Output the [X, Y] coordinate of the center of the cell containing the given text.  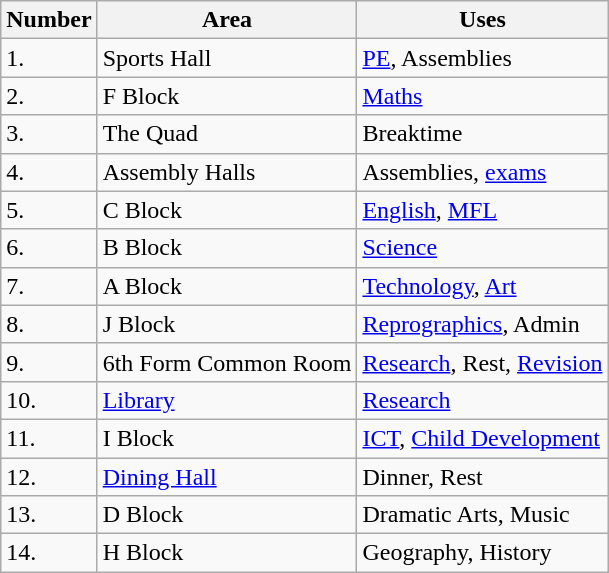
Sports Hall [227, 58]
Library [227, 400]
11. [49, 438]
Technology, Art [482, 286]
Dinner, Rest [482, 477]
Research [482, 400]
8. [49, 324]
9. [49, 362]
A Block [227, 286]
H Block [227, 553]
Research, Rest, Revision [482, 362]
Science [482, 248]
6th Form Common Room [227, 362]
F Block [227, 96]
12. [49, 477]
6. [49, 248]
5. [49, 210]
4. [49, 172]
Assembly Halls [227, 172]
13. [49, 515]
J Block [227, 324]
Dining Hall [227, 477]
Dramatic Arts, Music [482, 515]
B Block [227, 248]
10. [49, 400]
I Block [227, 438]
14. [49, 553]
7. [49, 286]
PE, Assemblies [482, 58]
The Quad [227, 134]
English, MFL [482, 210]
Uses [482, 20]
C Block [227, 210]
Reprographics, Admin [482, 324]
2. [49, 96]
Breaktime [482, 134]
ICT, Child Development [482, 438]
Geography, History [482, 553]
3. [49, 134]
Maths [482, 96]
D Block [227, 515]
Area [227, 20]
Assemblies, exams [482, 172]
1. [49, 58]
Number [49, 20]
